Find where the given text appears and provide that cell's center as (x, y) coordinate. 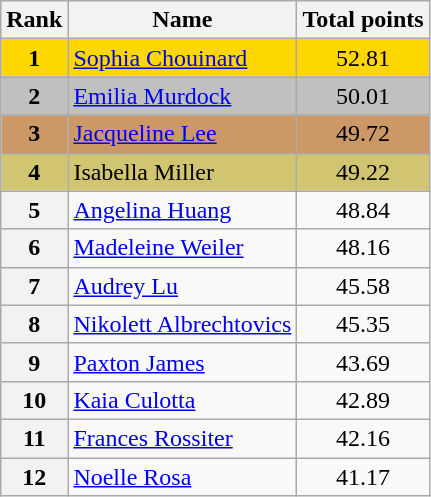
5 (34, 210)
42.89 (363, 400)
4 (34, 172)
Angelina Huang (182, 210)
Total points (363, 20)
48.84 (363, 210)
42.16 (363, 438)
7 (34, 286)
Frances Rossiter (182, 438)
11 (34, 438)
Name (182, 20)
1 (34, 58)
Emilia Murdock (182, 96)
Sophia Chouinard (182, 58)
9 (34, 362)
8 (34, 324)
45.58 (363, 286)
Jacqueline Lee (182, 134)
41.17 (363, 477)
45.35 (363, 324)
49.22 (363, 172)
Audrey Lu (182, 286)
Noelle Rosa (182, 477)
Madeleine Weiler (182, 248)
10 (34, 400)
2 (34, 96)
52.81 (363, 58)
12 (34, 477)
48.16 (363, 248)
Isabella Miller (182, 172)
43.69 (363, 362)
Kaia Culotta (182, 400)
6 (34, 248)
49.72 (363, 134)
Nikolett Albrechtovics (182, 324)
3 (34, 134)
Rank (34, 20)
Paxton James (182, 362)
50.01 (363, 96)
